Pinpoint the cell where the given text exists, returning its [X, Y] midpoint coordinate. 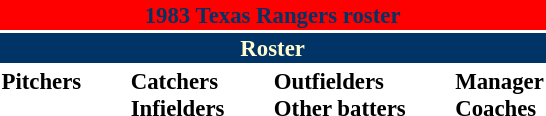
Roster [272, 48]
1983 Texas Rangers roster [272, 15]
